Provide the [x, y] coordinate of the cell's center where the given text is located.  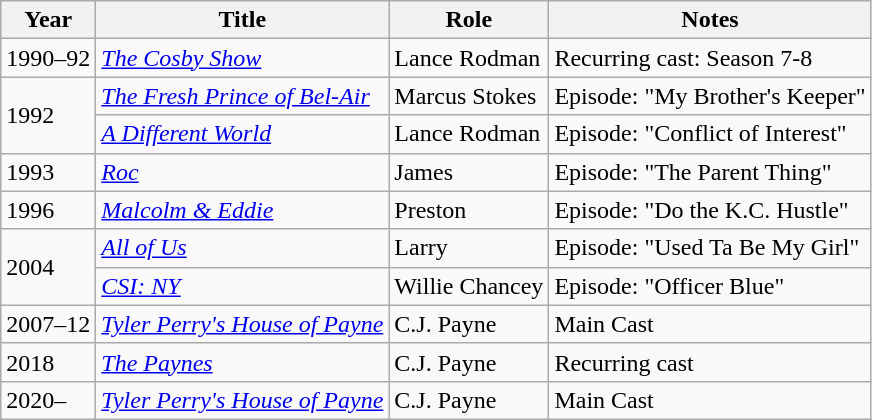
Year [48, 20]
1993 [48, 172]
Notes [710, 20]
Title [242, 20]
1996 [48, 210]
James [469, 172]
Larry [469, 248]
1990–92 [48, 58]
Role [469, 20]
All of Us [242, 248]
Preston [469, 210]
Recurring cast [710, 362]
A Different World [242, 134]
CSI: NY [242, 286]
2004 [48, 267]
Episode: "My Brother's Keeper" [710, 96]
Recurring cast: Season 7-8 [710, 58]
Episode: "The Parent Thing" [710, 172]
1992 [48, 115]
Willie Chancey [469, 286]
Episode: "Conflict of Interest" [710, 134]
The Cosby Show [242, 58]
2018 [48, 362]
Episode: "Used Ta Be My Girl" [710, 248]
The Fresh Prince of Bel-Air [242, 96]
Malcolm & Eddie [242, 210]
2007–12 [48, 324]
Episode: "Do the K.C. Hustle" [710, 210]
Episode: "Officer Blue" [710, 286]
Marcus Stokes [469, 96]
2020– [48, 400]
Roc [242, 172]
The Paynes [242, 362]
